Detect which cell encompasses the target text, then output its [x, y] center coordinate. 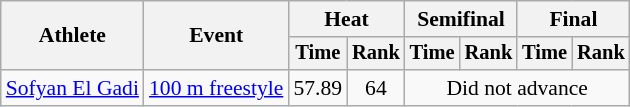
Semifinal [461, 19]
57.89 [318, 88]
64 [376, 88]
Did not advance [518, 88]
Event [216, 36]
Athlete [72, 36]
Sofyan El Gadi [72, 88]
100 m freestyle [216, 88]
Final [573, 19]
Heat [346, 19]
